Extract the (X, Y) coordinate from the center of the cell holding the provided text.  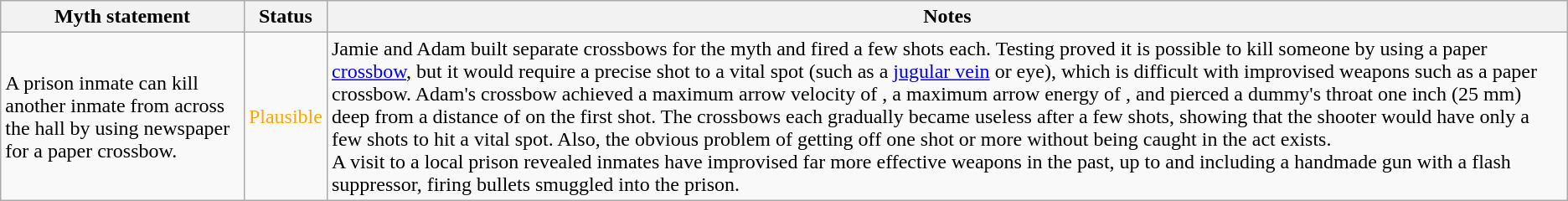
Plausible (285, 116)
A prison inmate can kill another inmate from across the hall by using newspaper for a paper crossbow. (122, 116)
Notes (946, 17)
Status (285, 17)
Myth statement (122, 17)
